Identify which cell holds the provided text, then report its [x, y] central coordinate. 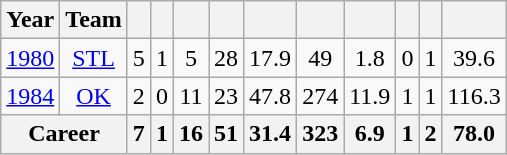
7 [138, 134]
39.6 [474, 58]
16 [190, 134]
78.0 [474, 134]
1.8 [370, 58]
17.9 [270, 58]
31.4 [270, 134]
1984 [30, 96]
6.9 [370, 134]
11.9 [370, 96]
323 [320, 134]
1980 [30, 58]
OK [94, 96]
116.3 [474, 96]
11 [190, 96]
28 [226, 58]
51 [226, 134]
Career [64, 134]
Team [94, 20]
23 [226, 96]
47.8 [270, 96]
49 [320, 58]
274 [320, 96]
Year [30, 20]
STL [94, 58]
